For the text-containing cell, return its midpoint in (x, y) coordinate format. 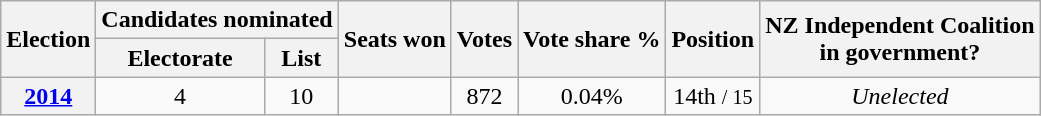
14th / 15 (713, 96)
Election (48, 39)
Seats won (394, 39)
Candidates nominated (217, 20)
Unelected (900, 96)
Vote share % (592, 39)
Votes (484, 39)
4 (180, 96)
Electorate (180, 58)
List (301, 58)
Position (713, 39)
10 (301, 96)
2014 (48, 96)
0.04% (592, 96)
NZ Independent Coalition in government? (900, 39)
872 (484, 96)
